Pinpoint the cell where the given text exists, returning its (x, y) midpoint coordinate. 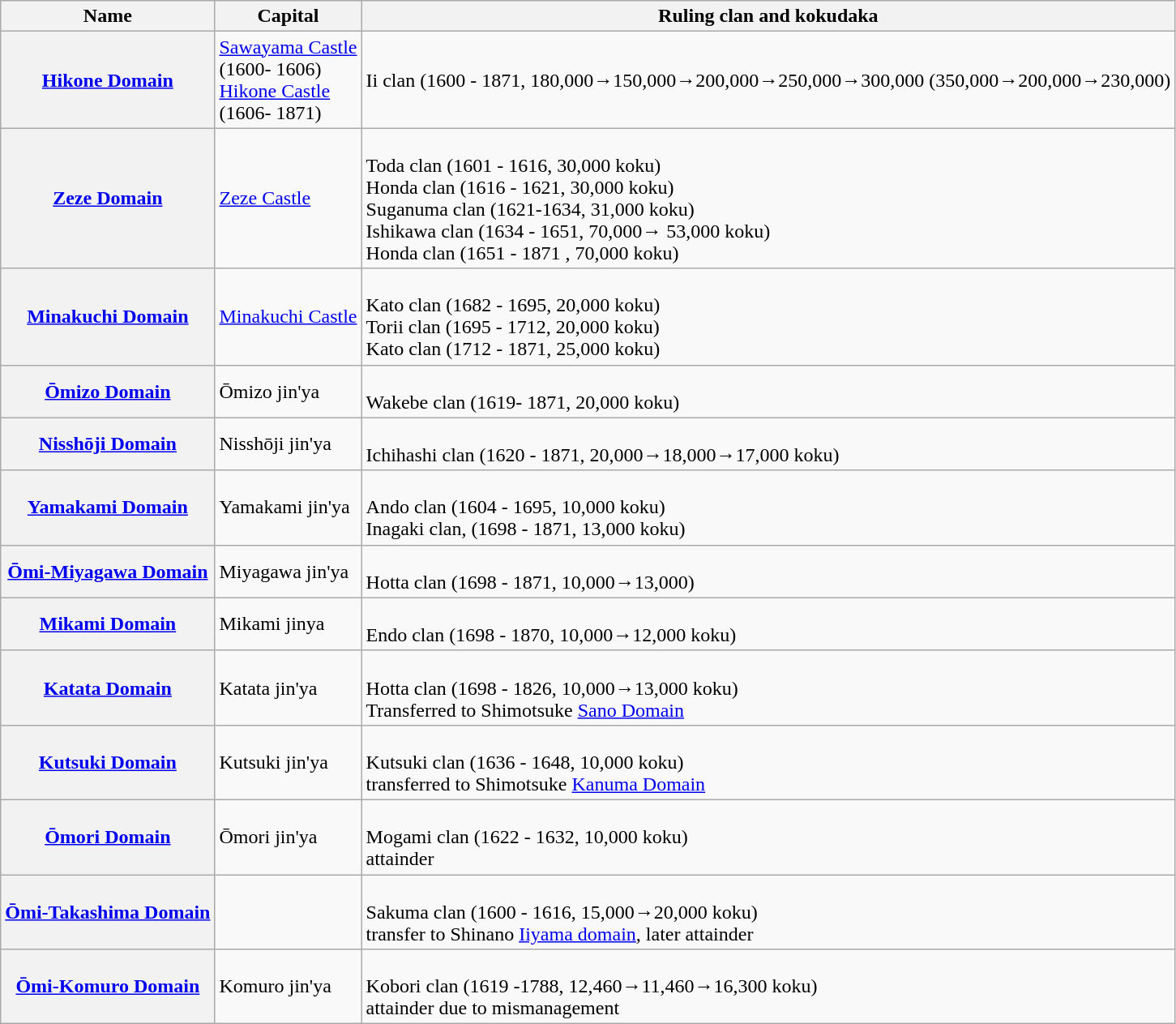
Name (108, 16)
Capital (289, 16)
Hotta clan (1698 - 1826, 10,000→13,000 koku) Transferred to Shimotsuke Sano Domain (768, 688)
Nisshōji Domain (108, 444)
Nisshōji jin'ya (289, 444)
Ōmi-Miyagawa Domain (108, 571)
Katata jin'ya (289, 688)
Kutsuki Domain (108, 762)
Yamakami Domain (108, 508)
Sawayama Castle (1600- 1606)Hikone Castle (1606- 1871) (289, 79)
Ando clan (1604 - 1695, 10,000 koku) Inagaki clan, (1698 - 1871, 13,000 koku) (768, 508)
Mogami clan (1622 - 1632, 10,000 koku) attainder (768, 837)
Mikami jinya (289, 624)
Sakuma clan (1600 - 1616, 15,000→20,000 koku) transfer to Shinano Iiyama domain, later attainder (768, 911)
Zeze Domain (108, 198)
Kutsuki clan (1636 - 1648, 10,000 koku) transferred to Shimotsuke Kanuma Domain (768, 762)
Zeze Castle (289, 198)
Kobori clan (1619 -1788, 12,460→11,460→16,300 koku) attainder due to mismanagement (768, 987)
Endo clan (1698 - 1870, 10,000→12,000 koku) (768, 624)
Hotta clan (1698 - 1871, 10,000→13,000) (768, 571)
Hikone Domain (108, 79)
Minakuchi Castle (289, 316)
Kato clan (1682 - 1695, 20,000 koku) Torii clan (1695 - 1712, 20,000 koku) Kato clan (1712 - 1871, 25,000 koku) (768, 316)
Komuro jin'ya (289, 987)
Miyagawa jin'ya (289, 571)
Minakuchi Domain (108, 316)
Wakebe clan (1619- 1871, 20,000 koku) (768, 391)
Ruling clan and kokudaka (768, 16)
Ōmi-Takashima Domain (108, 911)
Yamakami jin'ya (289, 508)
Ōmori Domain (108, 837)
Ōmi-Komuro Domain (108, 987)
Ōmizo jin'ya (289, 391)
Ōmori jin'ya (289, 837)
Mikami Domain (108, 624)
Ichihashi clan (1620 - 1871, 20,000→18,000→17,000 koku) (768, 444)
Kutsuki jin'ya (289, 762)
Ii clan (1600 - 1871, 180,000→150,000→200,000→250,000→300,000 (350,000→200,000→230,000) (768, 79)
Ōmizo Domain (108, 391)
Katata Domain (108, 688)
